Identify which cell holds the provided text, then report its [x, y] central coordinate. 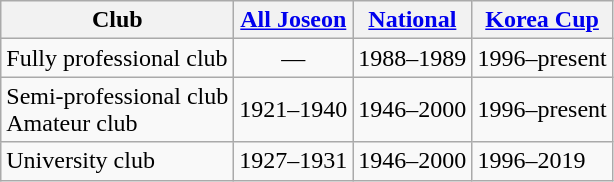
Semi-professional clubAmateur club [118, 110]
National [412, 20]
1996–2019 [542, 161]
1988–1989 [412, 58]
Korea Cup [542, 20]
— [294, 58]
1927–1931 [294, 161]
University club [118, 161]
1921–1940 [294, 110]
Fully professional club [118, 58]
Club [118, 20]
All Joseon [294, 20]
